Return the (X, Y) coordinate for the center point of the cell that contains the specified text.  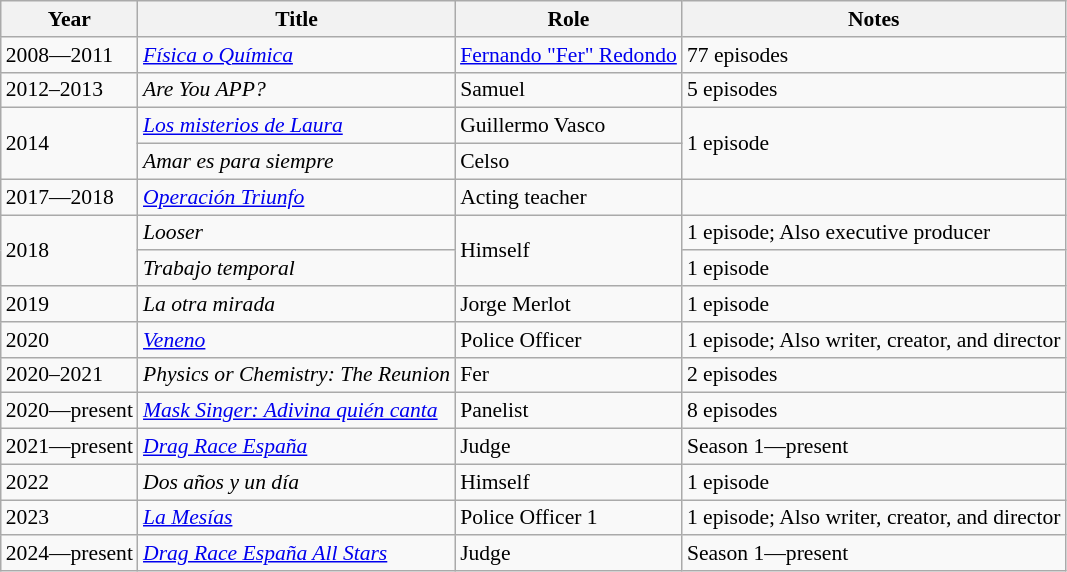
2018 (70, 250)
Acting teacher (568, 197)
2012–2013 (70, 90)
2017—2018 (70, 197)
Los misterios de Laura (296, 126)
Celso (568, 162)
Role (568, 19)
5 episodes (874, 90)
Drag Race España (296, 447)
La Mesías (296, 518)
Samuel (568, 90)
Physics or Chemistry: The Reunion (296, 375)
Mask Singer: Adivina quién canta (296, 411)
Notes (874, 19)
8 episodes (874, 411)
1 episode; Also executive producer (874, 233)
2022 (70, 482)
2008—2011 (70, 55)
2020–2021 (70, 375)
2020 (70, 340)
Police Officer (568, 340)
Operación Triunfo (296, 197)
Jorge Merlot (568, 304)
2023 (70, 518)
Police Officer 1 (568, 518)
Guillermo Vasco (568, 126)
Year (70, 19)
2014 (70, 144)
Trabajo temporal (296, 269)
Panelist (568, 411)
Drag Race España All Stars (296, 554)
77 episodes (874, 55)
Veneno (296, 340)
2020—present (70, 411)
Dos años y un día (296, 482)
Looser (296, 233)
La otra mirada (296, 304)
Amar es para siempre (296, 162)
2021—present (70, 447)
Are You APP? (296, 90)
Fernando "Fer" Redondo (568, 55)
Física o Química (296, 55)
2024—present (70, 554)
2 episodes (874, 375)
Title (296, 19)
Fer (568, 375)
2019 (70, 304)
